For the text-containing cell, return its midpoint in (X, Y) coordinate format. 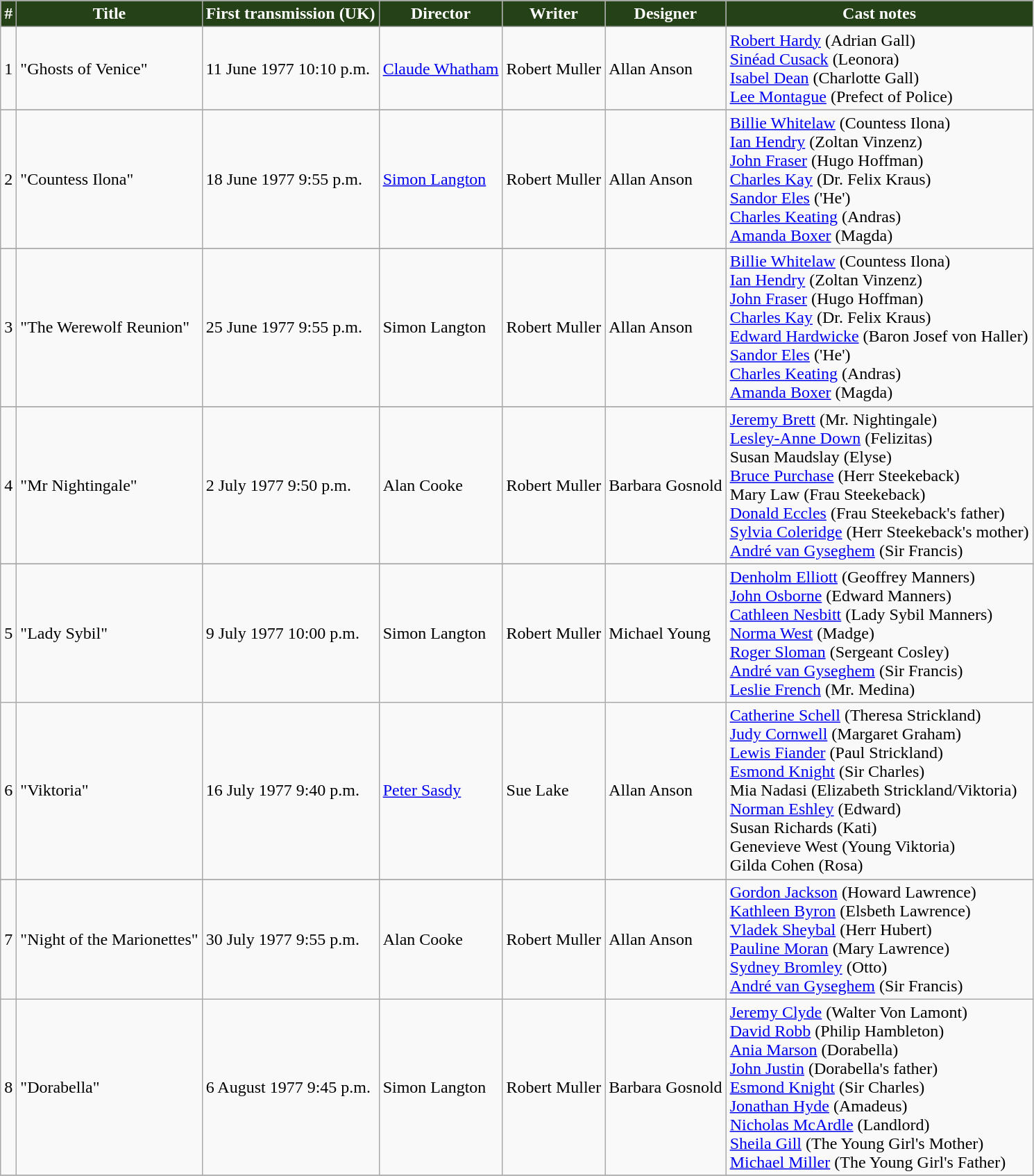
8 (8, 1087)
18 June 1977 9:55 p.m. (290, 179)
Robert Hardy (Adrian Gall) Sinéad Cusack (Leonora) Isabel Dean (Charlotte Gall) Lee Montague (Prefect of Police) (879, 68)
First transmission (UK) (290, 14)
Claude Whatham (441, 68)
"Dorabella" (110, 1087)
"Night of the Marionettes" (110, 939)
25 June 1977 9:55 p.m. (290, 328)
Title (110, 14)
6 (8, 791)
Director (441, 14)
Sue Lake (554, 791)
30 July 1977 9:55 p.m. (290, 939)
4 (8, 485)
Writer (554, 14)
Cast notes (879, 14)
11 June 1977 10:10 p.m. (290, 68)
16 July 1977 9:40 p.m. (290, 791)
7 (8, 939)
9 July 1977 10:00 p.m. (290, 633)
"Mr Nightingale" (110, 485)
Designer (666, 14)
"Lady Sybil" (110, 633)
# (8, 14)
3 (8, 328)
2 July 1977 9:50 p.m. (290, 485)
Peter Sasdy (441, 791)
Michael Young (666, 633)
1 (8, 68)
5 (8, 633)
"Countess Ilona" (110, 179)
"Viktoria" (110, 791)
6 August 1977 9:45 p.m. (290, 1087)
2 (8, 179)
"The Werewolf Reunion" (110, 328)
"Ghosts of Venice" (110, 68)
